Identify which cell holds the provided text, then report its (X, Y) central coordinate. 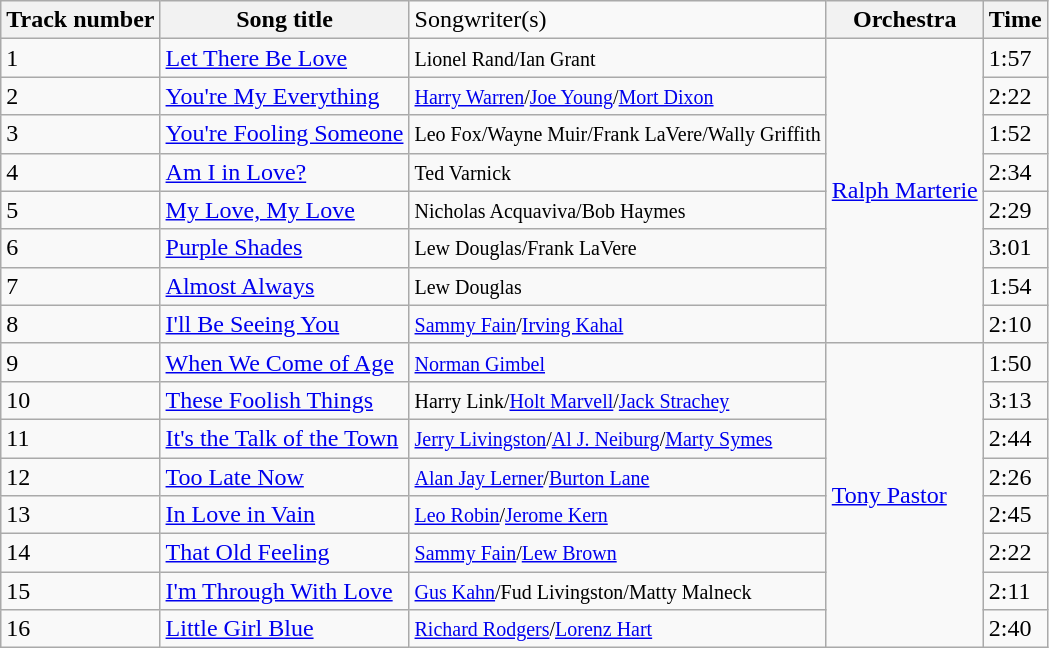
1 (80, 58)
Sammy Fain/Irving Kahal (618, 324)
2 (80, 96)
2:40 (1015, 629)
11 (80, 438)
You're My Everything (284, 96)
I'll Be Seeing You (284, 324)
Leo Fox/Wayne Muir/Frank LaVere/Wally Griffith (618, 134)
Songwriter(s) (618, 20)
1:54 (1015, 286)
Am I in Love? (284, 172)
Nicholas Acquaviva/Bob Haymes (618, 210)
Ralph Marterie (904, 191)
2:29 (1015, 210)
8 (80, 324)
Alan Jay Lerner/Burton Lane (618, 477)
10 (80, 400)
In Love in Vain (284, 515)
1:57 (1015, 58)
Jerry Livingston/Al J. Neiburg/Marty Symes (618, 438)
16 (80, 629)
Harry Warren/Joe Young/Mort Dixon (618, 96)
Orchestra (904, 20)
2:34 (1015, 172)
Time (1015, 20)
Almost Always (284, 286)
3:01 (1015, 248)
15 (80, 591)
Purple Shades (284, 248)
5 (80, 210)
2:44 (1015, 438)
3:13 (1015, 400)
Lionel Rand/Ian Grant (618, 58)
It's the Talk of the Town (284, 438)
7 (80, 286)
2:45 (1015, 515)
Norman Gimbel (618, 362)
Let There Be Love (284, 58)
I'm Through With Love (284, 591)
2:26 (1015, 477)
Lew Douglas (618, 286)
6 (80, 248)
Lew Douglas/Frank LaVere (618, 248)
2:10 (1015, 324)
Leo Robin/Jerome Kern (618, 515)
Gus Kahn/Fud Livingston/Matty Malneck (618, 591)
1:52 (1015, 134)
2:11 (1015, 591)
These Foolish Things (284, 400)
Harry Link/Holt Marvell/Jack Strachey (618, 400)
4 (80, 172)
9 (80, 362)
Sammy Fain/Lew Brown (618, 553)
Richard Rodgers/Lorenz Hart (618, 629)
Track number (80, 20)
That Old Feeling (284, 553)
Tony Pastor (904, 495)
Little Girl Blue (284, 629)
Song title (284, 20)
14 (80, 553)
Too Late Now (284, 477)
You're Fooling Someone (284, 134)
My Love, My Love (284, 210)
12 (80, 477)
13 (80, 515)
When We Come of Age (284, 362)
Ted Varnick (618, 172)
1:50 (1015, 362)
3 (80, 134)
